Provide the [X, Y] coordinate of the cell's center where the given text is located.  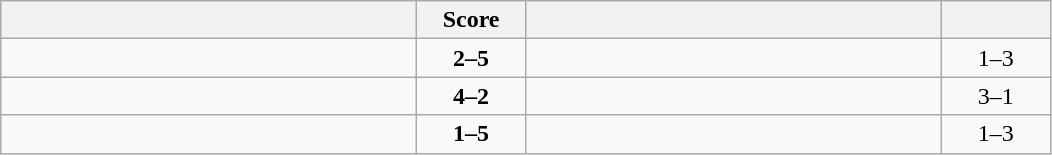
4–2 [472, 96]
1–5 [472, 134]
2–5 [472, 58]
Score [472, 20]
3–1 [996, 96]
